Find where the given text appears and provide that cell's center as (X, Y) coordinate. 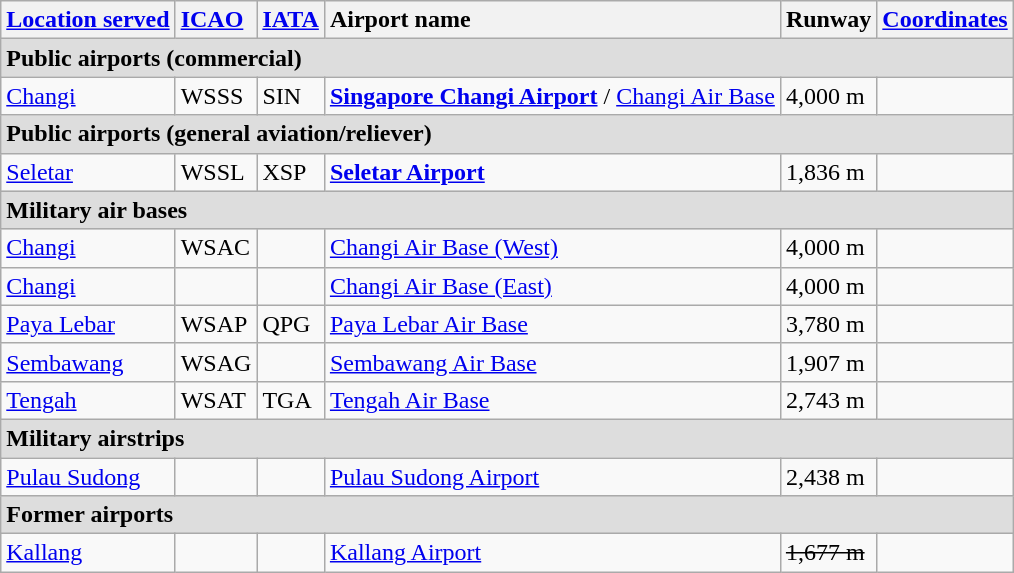
1,677 m (828, 553)
Public airports (commercial) (507, 58)
Seletar Airport (552, 172)
IATA (291, 20)
Sembawang (88, 362)
Tengah Air Base (552, 400)
Airport name (552, 20)
Public airports (general aviation/reliever) (507, 134)
1,836 m (828, 172)
Seletar (88, 172)
WSSS (216, 96)
QPG (291, 324)
Former airports (507, 515)
Pulau Sudong (88, 477)
WSAT (216, 400)
Sembawang Air Base (552, 362)
SIN (291, 96)
1,907 m (828, 362)
Runway (828, 20)
WSSL (216, 172)
Tengah (88, 400)
Paya Lebar (88, 324)
ICAO (216, 20)
WSAC (216, 248)
3,780 m (828, 324)
WSAP (216, 324)
Location served (88, 20)
Changi Air Base (East) (552, 286)
Military airstrips (507, 438)
Paya Lebar Air Base (552, 324)
Changi Air Base (West) (552, 248)
Coordinates (945, 20)
XSP (291, 172)
2,743 m (828, 400)
Kallang (88, 553)
Military air bases (507, 210)
Pulau Sudong Airport (552, 477)
TGA (291, 400)
Kallang Airport (552, 553)
WSAG (216, 362)
Singapore Changi Airport / Changi Air Base (552, 96)
2,438 m (828, 477)
